Locate the cell with the specified text and output its [X, Y] center coordinate. 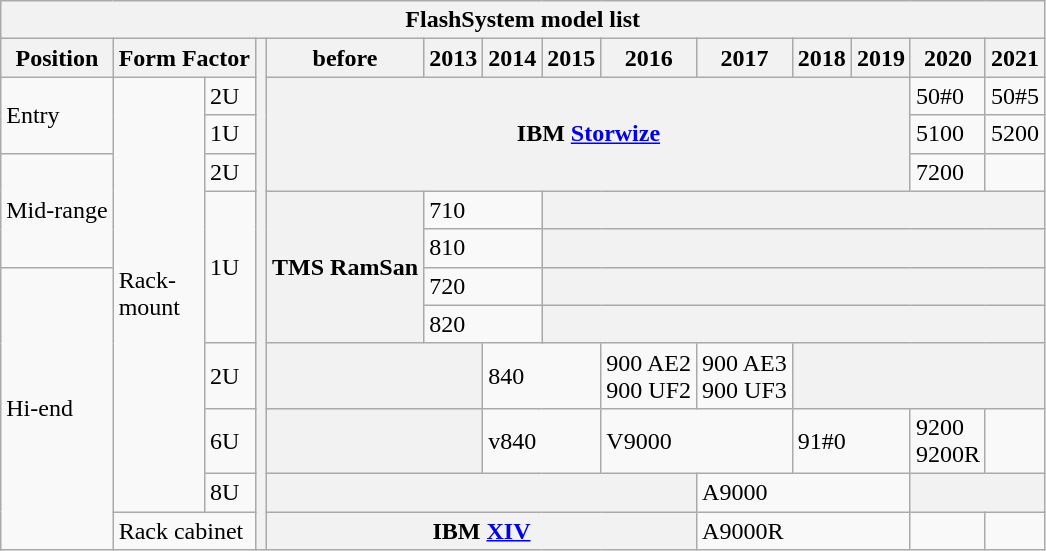
2016 [649, 58]
91#0 [851, 440]
5200 [1014, 134]
810 [483, 248]
Hi-end [57, 408]
TMS RamSan [346, 267]
50#0 [948, 96]
V9000 [696, 440]
2018 [822, 58]
50#5 [1014, 96]
A9000R [804, 531]
2017 [745, 58]
Rack-mount [158, 294]
720 [483, 286]
2019 [880, 58]
A9000 [804, 492]
v840 [542, 440]
2013 [454, 58]
Form Factor [184, 58]
92009200R [948, 440]
2021 [1014, 58]
7200 [948, 172]
820 [483, 324]
Rack cabinet [184, 531]
before [346, 58]
900 AE2900 UF2 [649, 376]
2015 [572, 58]
840 [542, 376]
710 [483, 210]
2020 [948, 58]
Entry [57, 115]
900 AE3900 UF3 [745, 376]
6U [230, 440]
Mid-range [57, 210]
2014 [512, 58]
5100 [948, 134]
IBM XIV [482, 531]
FlashSystem model list [523, 20]
Position [57, 58]
8U [230, 492]
IBM Storwize [589, 134]
